Locate the cell with the specified text and output its [X, Y] center coordinate. 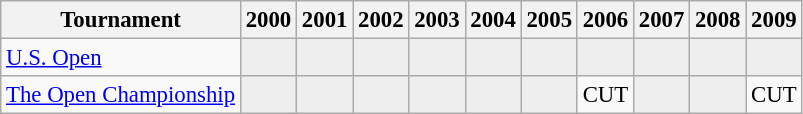
2002 [381, 20]
Tournament [121, 20]
2000 [268, 20]
2004 [493, 20]
The Open Championship [121, 95]
2005 [549, 20]
2001 [325, 20]
2007 [661, 20]
2003 [437, 20]
2008 [718, 20]
2006 [605, 20]
U.S. Open [121, 58]
2009 [774, 20]
